Determine the (X, Y) coordinate at the center of the cell enclosing the given text.  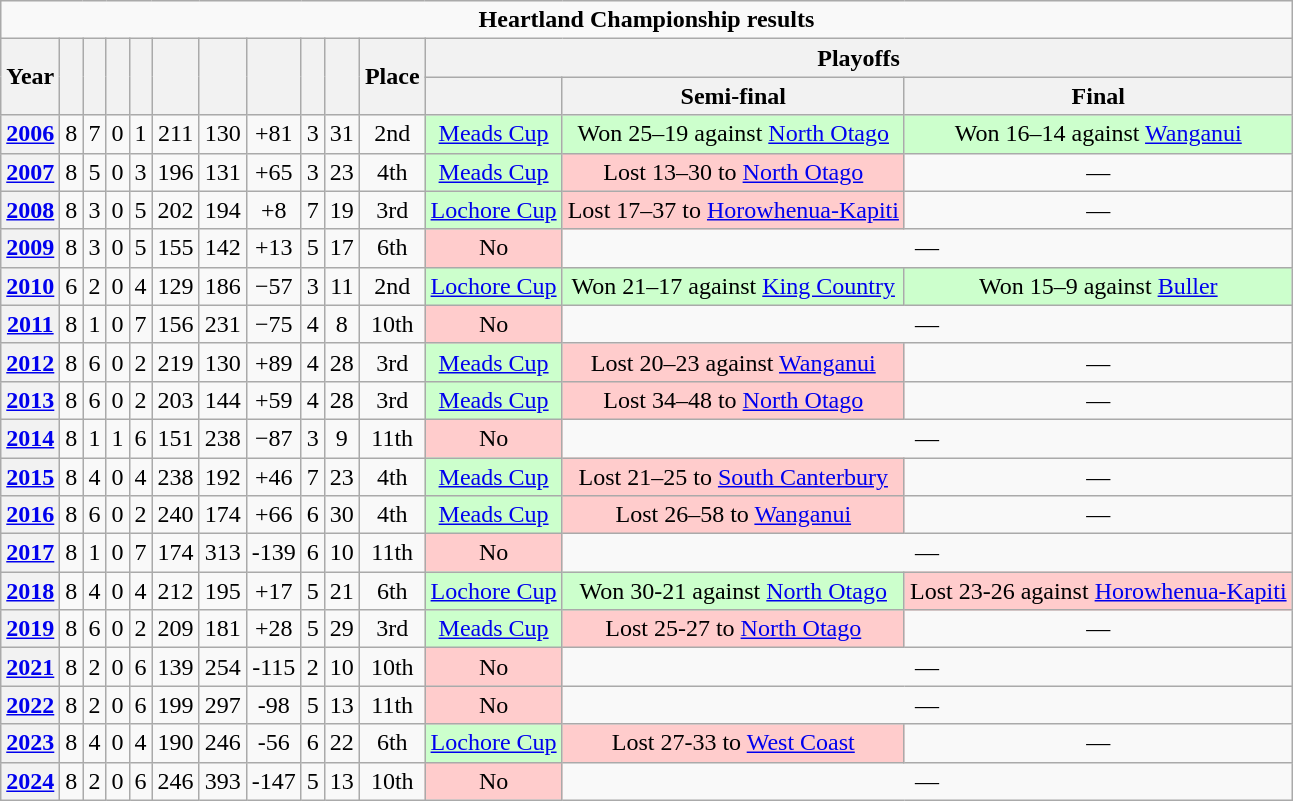
+28 (274, 629)
Lost 23-26 against Horowhenua-Kapiti (1098, 591)
Heartland Championship results (646, 20)
131 (222, 172)
181 (222, 629)
19 (342, 210)
240 (176, 515)
231 (222, 324)
Lost 34–48 to North Otago (733, 400)
Year (30, 77)
Lost 25-27 to North Otago (733, 629)
+13 (274, 248)
-98 (274, 705)
29 (342, 629)
9 (342, 438)
219 (176, 362)
2006 (30, 134)
2023 (30, 743)
-147 (274, 781)
−57 (274, 286)
Won 16–14 against Wanganui (1098, 134)
142 (222, 248)
2013 (30, 400)
+81 (274, 134)
2018 (30, 591)
2017 (30, 553)
Won 21–17 against King Country (733, 286)
Final (1098, 96)
Lost 20–23 against Wanganui (733, 362)
+17 (274, 591)
+46 (274, 477)
194 (222, 210)
+65 (274, 172)
-115 (274, 667)
Lost 13–30 to North Otago (733, 172)
2024 (30, 781)
212 (176, 591)
156 (176, 324)
11 (342, 286)
2014 (30, 438)
2015 (30, 477)
2021 (30, 667)
2016 (30, 515)
Lost 21–25 to South Canterbury (733, 477)
151 (176, 438)
+89 (274, 362)
Won 15–9 against Buller (1098, 286)
297 (222, 705)
17 (342, 248)
254 (222, 667)
393 (222, 781)
203 (176, 400)
190 (176, 743)
2022 (30, 705)
21 (342, 591)
199 (176, 705)
+66 (274, 515)
Place (392, 77)
313 (222, 553)
−75 (274, 324)
22 (342, 743)
-56 (274, 743)
2011 (30, 324)
31 (342, 134)
139 (176, 667)
30 (342, 515)
2012 (30, 362)
+59 (274, 400)
Semi-final (733, 96)
2008 (30, 210)
192 (222, 477)
Lost 17–37 to Horowhenua-Kapiti (733, 210)
+8 (274, 210)
2010 (30, 286)
155 (176, 248)
Lost 27-33 to West Coast (733, 743)
211 (176, 134)
195 (222, 591)
2007 (30, 172)
−87 (274, 438)
Playoffs (858, 58)
2009 (30, 248)
202 (176, 210)
186 (222, 286)
Won 30-21 against North Otago (733, 591)
129 (176, 286)
-139 (274, 553)
209 (176, 629)
2019 (30, 629)
Lost 26–58 to Wanganui (733, 515)
144 (222, 400)
196 (176, 172)
Won 25–19 against North Otago (733, 134)
